Detect which cell encompasses the target text, then output its (X, Y) center coordinate. 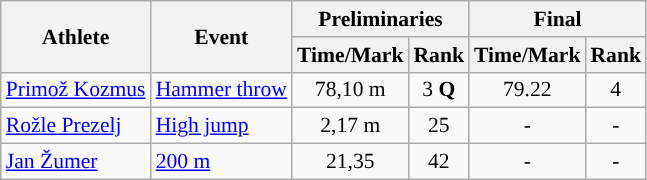
3 Q (438, 90)
200 m (222, 162)
78,10 m (350, 90)
Preliminaries (380, 19)
Final (558, 19)
21,35 (350, 162)
Rožle Prezelj (76, 126)
Jan Žumer (76, 162)
Athlete (76, 36)
42 (438, 162)
Hammer throw (222, 90)
79.22 (527, 90)
2,17 m (350, 126)
Primož Kozmus (76, 90)
4 (616, 90)
25 (438, 126)
Event (222, 36)
High jump (222, 126)
